Detect which cell encompasses the target text, then output its [x, y] center coordinate. 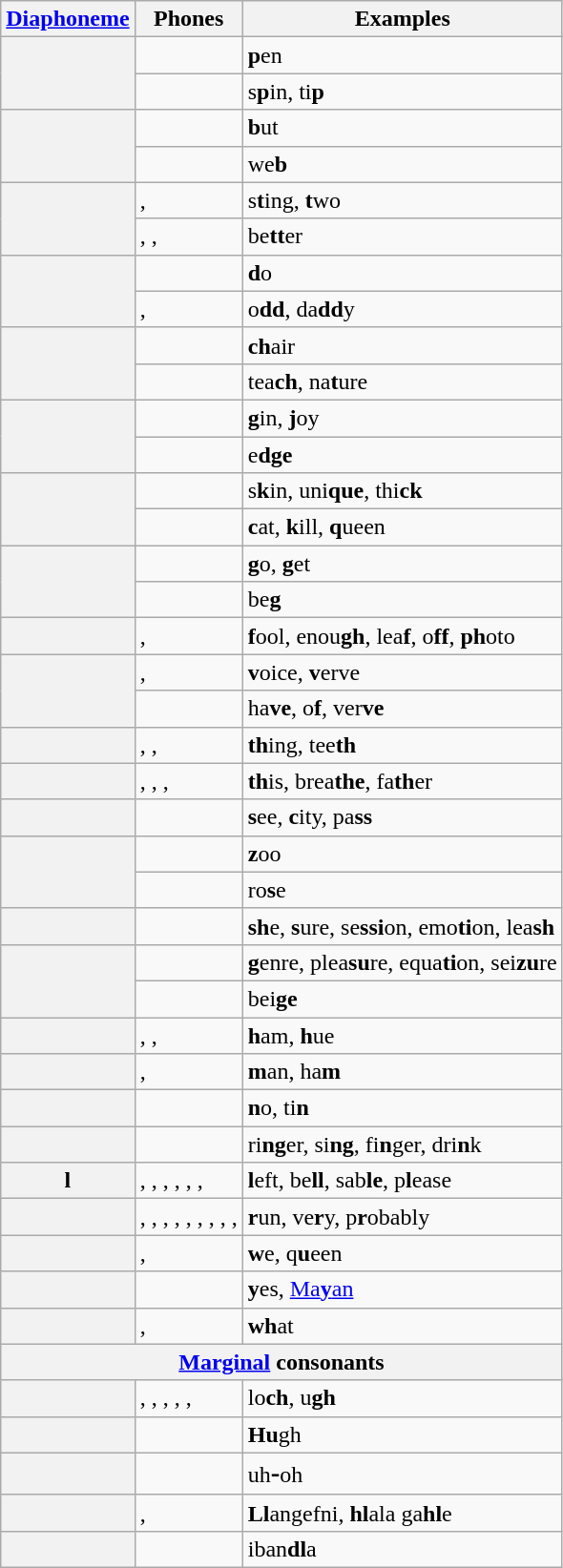
ham, hue [403, 1035]
spin, tip [403, 92]
see, city, pass [403, 817]
ringer, sing, finger, drink [403, 1145]
ibandla [403, 1549]
, , , [189, 781]
have, of, verve [403, 709]
do [403, 273]
cat, kill, queen [403, 527]
yes, Mayan [403, 1289]
Hugh [403, 1434]
go, get [403, 564]
loch, ugh [403, 1398]
odd, daddy [403, 309]
genre, pleasure, equation, seizure [403, 962]
Diaphoneme [68, 19]
fool, enough, leaf, off, photo [403, 636]
man, ham [403, 1072]
edge [403, 455]
chair [403, 345]
beg [403, 600]
teach, nature [403, 382]
this, breathe, father [403, 781]
left, bell, sable, please [403, 1181]
thing, teeth [403, 745]
, , , , , , [189, 1181]
run, very, probably [403, 1217]
better [403, 237]
, , , , , , , , , [189, 1217]
what [403, 1326]
skin, unique, thick [403, 491]
beige [403, 999]
uh-oh [403, 1474]
no, tin [403, 1108]
zoo [403, 854]
Phones [189, 19]
she, sure, session, emotion, leash [403, 926]
, , , , , [189, 1398]
Llangefni, hlala gahle [403, 1513]
Examples [403, 19]
l [68, 1181]
but [403, 128]
voice, verve [403, 672]
web [403, 164]
we, queen [403, 1253]
Marginal consonants [281, 1362]
rose [403, 890]
pen [403, 55]
sting, two [403, 200]
gin, joy [403, 418]
